Return (x, y) of the center of cell containing provided text 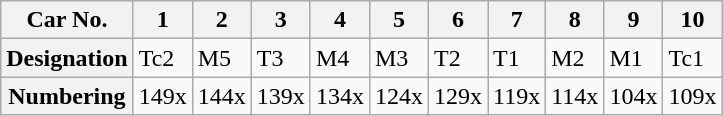
4 (340, 20)
114x (575, 96)
T1 (517, 58)
2 (222, 20)
139x (280, 96)
109x (692, 96)
M5 (222, 58)
Tc1 (692, 58)
149x (162, 96)
124x (398, 96)
M2 (575, 58)
144x (222, 96)
5 (398, 20)
Car No. (67, 20)
119x (517, 96)
10 (692, 20)
Numbering (67, 96)
6 (458, 20)
T2 (458, 58)
M4 (340, 58)
8 (575, 20)
Tc2 (162, 58)
104x (634, 96)
134x (340, 96)
1 (162, 20)
3 (280, 20)
M1 (634, 58)
129x (458, 96)
9 (634, 20)
T3 (280, 58)
M3 (398, 58)
Designation (67, 58)
7 (517, 20)
